Pinpoint the cell where the given text exists, returning its [X, Y] midpoint coordinate. 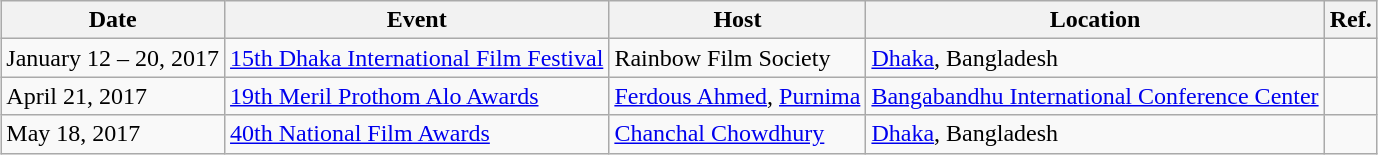
Date [113, 20]
Ferdous Ahmed, Purnima [738, 96]
Location [1095, 20]
January 12 – 20, 2017 [113, 58]
Chanchal Chowdhury [738, 134]
Host [738, 20]
40th National Film Awards [417, 134]
April 21, 2017 [113, 96]
19th Meril Prothom Alo Awards [417, 96]
May 18, 2017 [113, 134]
Bangabandhu International Conference Center [1095, 96]
Ref. [1350, 20]
Rainbow Film Society [738, 58]
Event [417, 20]
15th Dhaka International Film Festival [417, 58]
